Return the [x, y] coordinate for the center point of the cell that contains the specified text.  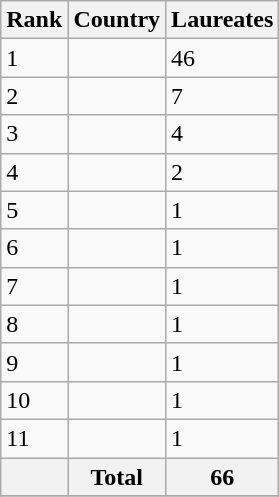
Total [117, 477]
46 [222, 58]
6 [34, 248]
66 [222, 477]
Rank [34, 20]
10 [34, 400]
11 [34, 438]
9 [34, 362]
Laureates [222, 20]
3 [34, 134]
8 [34, 324]
Country [117, 20]
5 [34, 210]
